Provide the [x, y] coordinate of the cell's center where the given text is located.  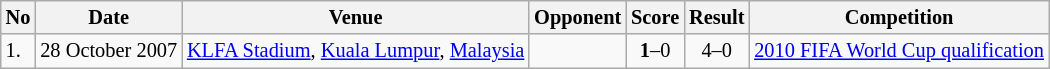
2010 FIFA World Cup qualification [899, 51]
4–0 [716, 51]
No [18, 17]
28 October 2007 [108, 51]
1–0 [655, 51]
1. [18, 51]
Venue [356, 17]
KLFA Stadium, Kuala Lumpur, Malaysia [356, 51]
Score [655, 17]
Result [716, 17]
Date [108, 17]
Competition [899, 17]
Opponent [578, 17]
